Capture the cell that displays the provided text and extract its [x, y] central coordinate. 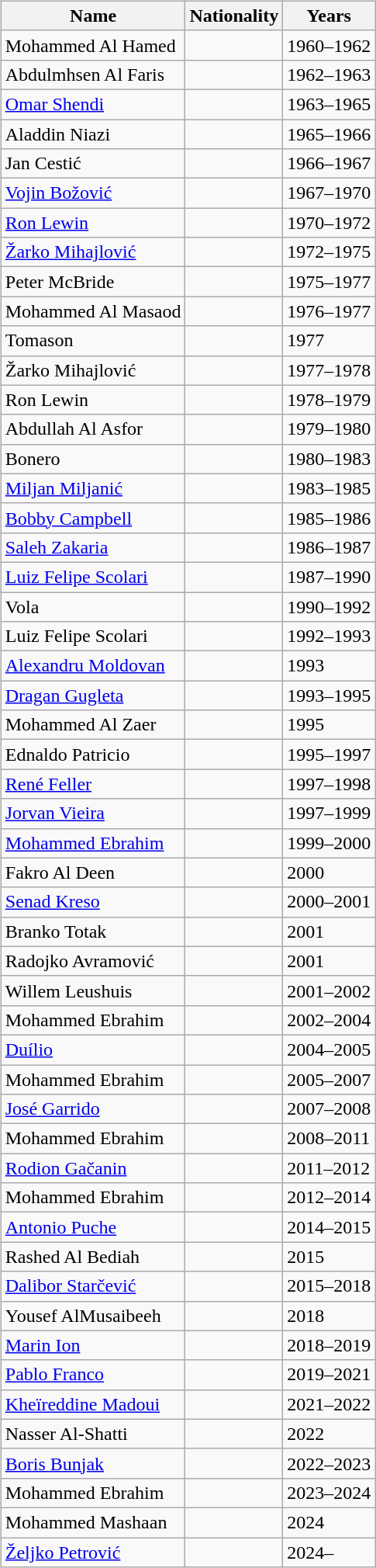
Rashed Al Bediah [93, 1257]
1999–2000 [329, 843]
Radojko Avramović [93, 961]
Mohammed Mashaan [93, 1522]
Bonero [93, 459]
1960–1962 [329, 45]
2018 [329, 1316]
1977 [329, 341]
1995–1997 [329, 755]
1986–1987 [329, 547]
1990–1992 [329, 606]
2022–2023 [329, 1463]
Branko Totak [93, 931]
Willem Leushuis [93, 990]
1993–1995 [329, 696]
2000 [329, 872]
Mohammed Al Masaod [93, 311]
2008–2011 [329, 1139]
Abdullah Al Asfor [93, 429]
1997–1998 [329, 784]
2002–2004 [329, 1020]
1985–1986 [329, 518]
2021–2022 [329, 1404]
2004–2005 [329, 1049]
Senad Kreso [93, 902]
Omar Shendi [93, 104]
Rodion Gačanin [93, 1168]
1977–1978 [329, 370]
1993 [329, 666]
1970–1972 [329, 223]
Mohammed Al Hamed [93, 45]
2018–2019 [329, 1345]
1987–1990 [329, 577]
2007–2008 [329, 1109]
Ednaldo Patricio [93, 755]
Tomason [93, 341]
Jorvan Vieira [93, 813]
2019–2021 [329, 1375]
Fakro Al Deen [93, 872]
1979–1980 [329, 429]
Peter McBride [93, 282]
1965–1966 [329, 134]
2015 [329, 1257]
1995 [329, 725]
Bobby Campbell [93, 518]
2011–2012 [329, 1168]
Nasser Al-Shatti [93, 1434]
Nationality [234, 16]
1997–1999 [329, 813]
2001–2002 [329, 990]
Duílio [93, 1049]
Željko Petrović [93, 1552]
Dragan Gugleta [93, 696]
Antonio Puche [93, 1227]
Saleh Zakaria [93, 547]
1978–1979 [329, 400]
2024 [329, 1522]
Boris Bunjak [93, 1463]
2015–2018 [329, 1286]
2023–2024 [329, 1493]
1962–1963 [329, 75]
1983–1985 [329, 488]
José Garrido [93, 1109]
1972–1975 [329, 252]
1966–1967 [329, 164]
Yousef AlMusaibeeh [93, 1316]
1976–1977 [329, 311]
Mohammed Al Zaer [93, 725]
Abdulmhsen Al Faris [93, 75]
1967–1970 [329, 193]
1980–1983 [329, 459]
2012–2014 [329, 1198]
Vojin Božović [93, 193]
Kheïreddine Madoui [93, 1404]
Aladdin Niazi [93, 134]
2014–2015 [329, 1227]
2000–2001 [329, 902]
1963–1965 [329, 104]
Alexandru Moldovan [93, 666]
Miljan Miljanić [93, 488]
2005–2007 [329, 1080]
René Feller [93, 784]
2024– [329, 1552]
Pablo Franco [93, 1375]
Marin Ion [93, 1345]
2022 [329, 1434]
1992–1993 [329, 637]
Name [93, 16]
Vola [93, 606]
1975–1977 [329, 282]
Dalibor Starčević [93, 1286]
Jan Cestić [93, 164]
Years [329, 16]
